For the text-containing cell, return its midpoint in [X, Y] coordinate format. 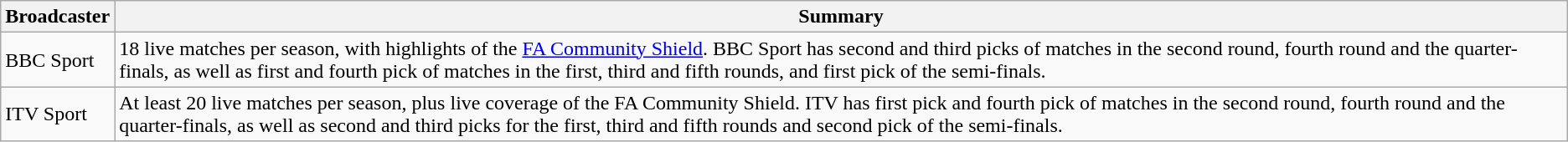
Summary [841, 17]
BBC Sport [58, 60]
ITV Sport [58, 114]
Broadcaster [58, 17]
